Determine the [x, y] coordinate at the center of the cell enclosing the given text.  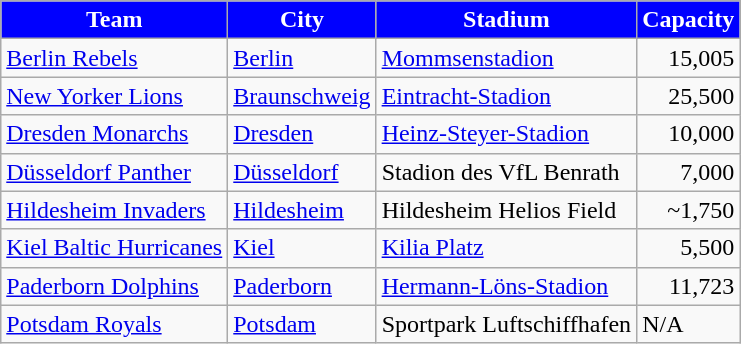
Kiel Baltic Hurricanes [114, 248]
Capacity [688, 20]
Düsseldorf [302, 172]
~1,750 [688, 210]
Dresden Monarchs [114, 134]
Sportpark Luftschiffhafen [506, 324]
N/A [688, 324]
Stadion des VfL Benrath [506, 172]
Mommsenstadion [506, 58]
Hermann-Löns-Stadion [506, 286]
5,500 [688, 248]
11,723 [688, 286]
Heinz-Steyer-Stadion [506, 134]
Team [114, 20]
Hildesheim [302, 210]
Stadium [506, 20]
15,005 [688, 58]
Potsdam [302, 324]
Potsdam Royals [114, 324]
Braunschweig [302, 96]
Berlin [302, 58]
25,500 [688, 96]
Eintracht-Stadion [506, 96]
Berlin Rebels [114, 58]
10,000 [688, 134]
New Yorker Lions [114, 96]
Paderborn [302, 286]
Kilia Platz [506, 248]
7,000 [688, 172]
Paderborn Dolphins [114, 286]
Düsseldorf Panther [114, 172]
Kiel [302, 248]
Hildesheim Invaders [114, 210]
Hildesheim Helios Field [506, 210]
City [302, 20]
Dresden [302, 134]
